From the cell containing the given text, extract its center point as [x, y] coordinate. 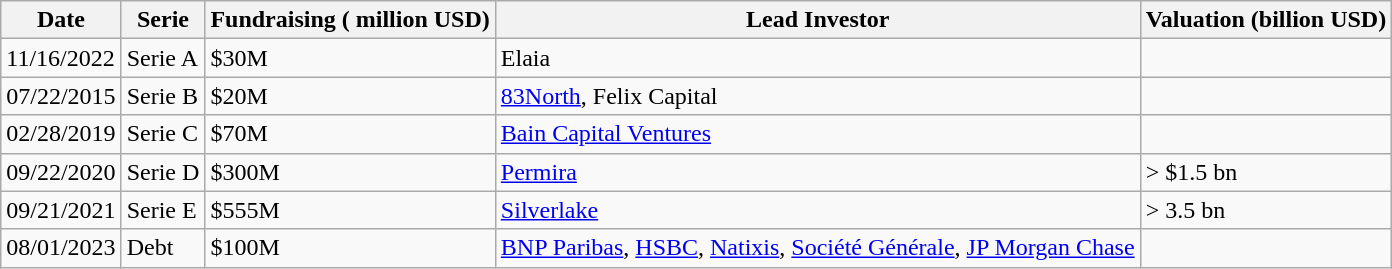
$70M [350, 134]
Debt [163, 248]
$30M [350, 58]
Elaia [818, 58]
11/16/2022 [61, 58]
$300M [350, 172]
Serie E [163, 210]
09/22/2020 [61, 172]
Serie D [163, 172]
02/28/2019 [61, 134]
$20M [350, 96]
Serie B [163, 96]
Fundraising ( million USD) [350, 20]
Serie A [163, 58]
09/21/2021 [61, 210]
> 3.5 bn [1266, 210]
08/01/2023 [61, 248]
Serie C [163, 134]
Valuation (billion USD) [1266, 20]
83North, Felix Capital [818, 96]
$100M [350, 248]
Silverlake [818, 210]
Permira [818, 172]
BNP Paribas, HSBC, Natixis, Société Générale, JP Morgan Chase [818, 248]
> $1.5 bn [1266, 172]
Date [61, 20]
$555M [350, 210]
Lead Investor [818, 20]
07/22/2015 [61, 96]
Bain Capital Ventures [818, 134]
Serie [163, 20]
